Extract the (X, Y) coordinate from the center of the cell holding the provided text.  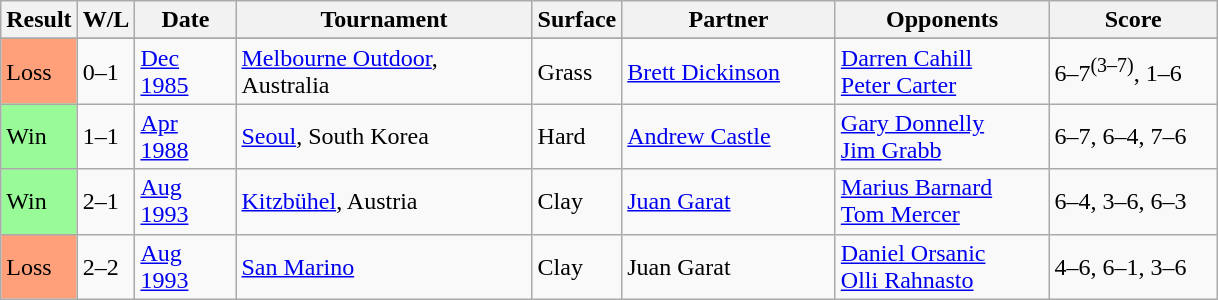
Andrew Castle (729, 136)
6–7(3–7), 1–6 (1134, 72)
Seoul, South Korea (384, 136)
Marius Barnard Tom Mercer (942, 202)
0–1 (106, 72)
Daniel Orsanic Olli Rahnasto (942, 266)
San Marino (384, 266)
Surface (577, 20)
Dec 1985 (186, 72)
6–7, 6–4, 7–6 (1134, 136)
Gary Donnelly Jim Grabb (942, 136)
6–4, 3–6, 6–3 (1134, 202)
Darren Cahill Peter Carter (942, 72)
Tournament (384, 20)
Result (39, 20)
Grass (577, 72)
Opponents (942, 20)
Brett Dickinson (729, 72)
Melbourne Outdoor, Australia (384, 72)
W/L (106, 20)
Partner (729, 20)
Score (1134, 20)
2–1 (106, 202)
Kitzbühel, Austria (384, 202)
Hard (577, 136)
Apr 1988 (186, 136)
Date (186, 20)
4–6, 6–1, 3–6 (1134, 266)
2–2 (106, 266)
1–1 (106, 136)
